Provide the (x, y) coordinate of the cell's center where the given text is located.  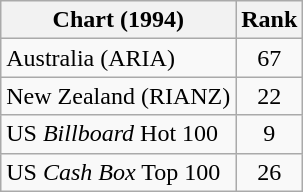
22 (270, 96)
9 (270, 134)
67 (270, 58)
US Cash Box Top 100 (118, 172)
US Billboard Hot 100 (118, 134)
26 (270, 172)
Rank (270, 20)
New Zealand (RIANZ) (118, 96)
Australia (ARIA) (118, 58)
Chart (1994) (118, 20)
